Determine the [x, y] coordinate at the center of the cell enclosing the given text.  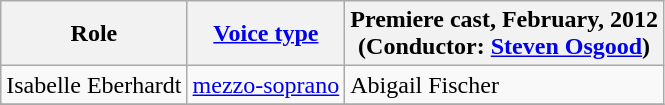
Premiere cast, February, 2012(Conductor: Steven Osgood) [504, 34]
Isabelle Eberhardt [94, 85]
Abigail Fischer [504, 85]
Voice type [266, 34]
Role [94, 34]
mezzo-soprano [266, 85]
